Capture the cell that displays the provided text and extract its (x, y) central coordinate. 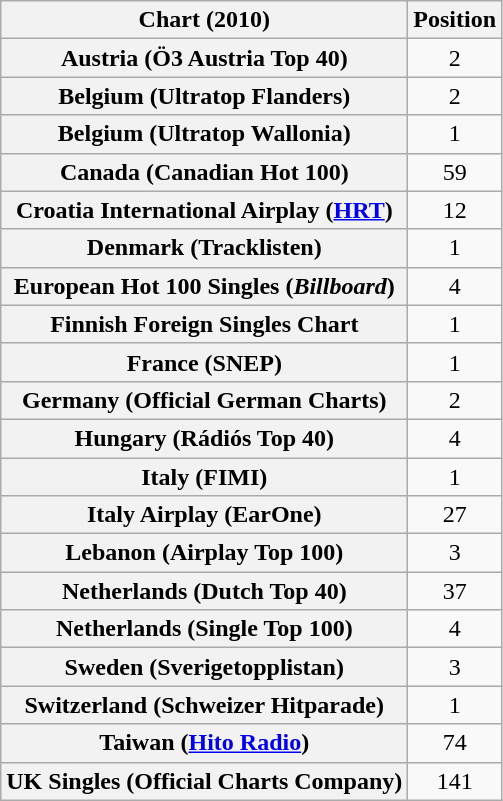
UK Singles (Official Charts Company) (204, 781)
Denmark (Tracklisten) (204, 248)
Croatia International Airplay (HRT) (204, 210)
Italy (FIMI) (204, 477)
Netherlands (Single Top 100) (204, 629)
Netherlands (Dutch Top 40) (204, 591)
Austria (Ö3 Austria Top 40) (204, 58)
Italy Airplay (EarOne) (204, 515)
141 (455, 781)
Belgium (Ultratop Wallonia) (204, 134)
74 (455, 743)
Canada (Canadian Hot 100) (204, 172)
Sweden (Sverigetopplistan) (204, 667)
12 (455, 210)
Taiwan (Hito Radio) (204, 743)
France (SNEP) (204, 362)
Chart (2010) (204, 20)
European Hot 100 Singles (Billboard) (204, 286)
Position (455, 20)
Switzerland (Schweizer Hitparade) (204, 705)
37 (455, 591)
27 (455, 515)
Hungary (Rádiós Top 40) (204, 438)
Belgium (Ultratop Flanders) (204, 96)
59 (455, 172)
Finnish Foreign Singles Chart (204, 324)
Germany (Official German Charts) (204, 400)
Lebanon (Airplay Top 100) (204, 553)
